Detect which cell encompasses the target text, then output its (x, y) center coordinate. 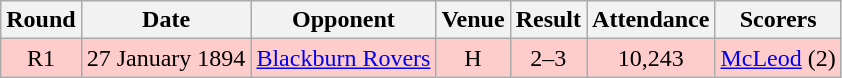
Round (41, 20)
10,243 (651, 58)
27 January 1894 (166, 58)
Date (166, 20)
Scorers (778, 20)
Result (548, 20)
Blackburn Rovers (344, 58)
McLeod (2) (778, 58)
Venue (473, 20)
R1 (41, 58)
2–3 (548, 58)
H (473, 58)
Opponent (344, 20)
Attendance (651, 20)
